Provide the (x, y) coordinate of the cell's center where the given text is located.  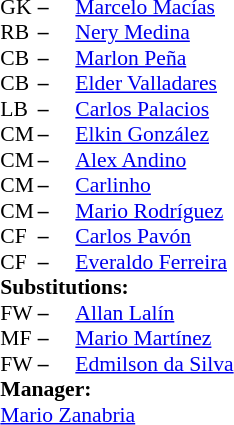
Marlon Peña (154, 58)
Mario Martínez (154, 339)
Carlos Palacios (154, 109)
Carlos Pavón (154, 237)
LB (19, 109)
Manager: (116, 389)
RB (19, 33)
Allan Lalín (154, 313)
Everaldo Ferreira (154, 262)
Elder Valladares (154, 83)
Substitutions: (116, 287)
Edmilson da Silva (154, 364)
Carlinho (154, 185)
MF (19, 339)
Elkin González (154, 135)
Mario Rodríguez (154, 211)
Nery Medina (154, 33)
Alex Andino (154, 160)
